From the cell containing the given text, extract its center point as [x, y] coordinate. 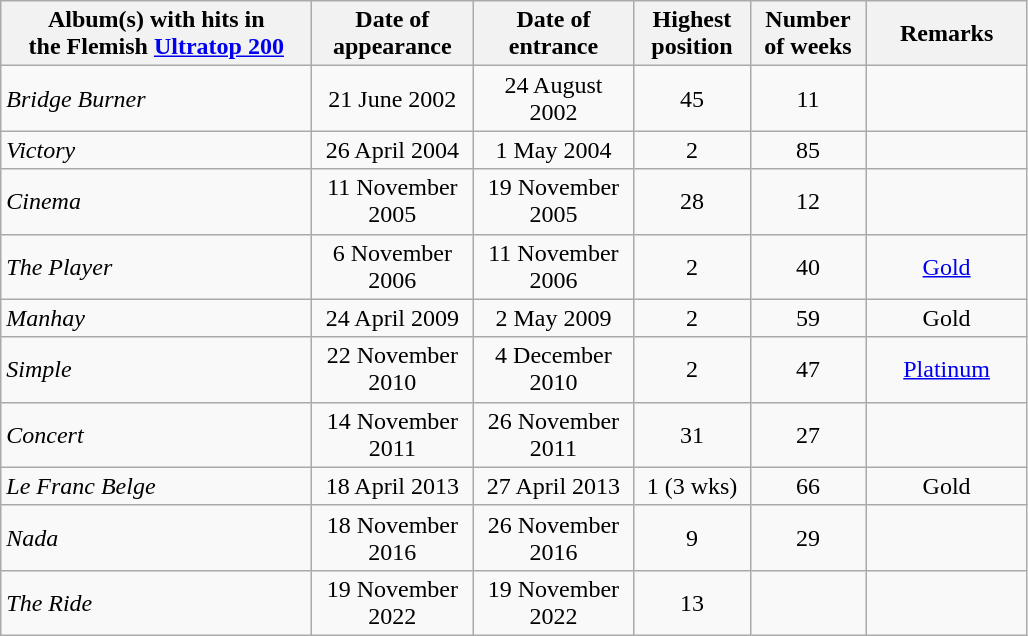
24 August 2002 [554, 98]
27 April 2013 [554, 486]
22 November 2010 [392, 370]
21 June 2002 [392, 98]
Concert [156, 434]
The Player [156, 266]
59 [808, 318]
31 [692, 434]
29 [808, 538]
24 April 2009 [392, 318]
11 November 2005 [392, 202]
1 (3 wks) [692, 486]
1 May 2004 [554, 150]
6 November 2006 [392, 266]
85 [808, 150]
18 November 2016 [392, 538]
Date ofappearance [392, 34]
Simple [156, 370]
Platinum [946, 370]
Numberof weeks [808, 34]
26 November 2011 [554, 434]
47 [808, 370]
Bridge Burner [156, 98]
4 December 2010 [554, 370]
26 November 2016 [554, 538]
Date ofentrance [554, 34]
Manhay [156, 318]
9 [692, 538]
14 November 2011 [392, 434]
Nada [156, 538]
28 [692, 202]
11 [808, 98]
Cinema [156, 202]
Le Franc Belge [156, 486]
The Ride [156, 602]
45 [692, 98]
27 [808, 434]
2 May 2009 [554, 318]
19 November 2005 [554, 202]
Victory [156, 150]
Album(s) with hits in the Flemish Ultratop 200 [156, 34]
40 [808, 266]
11 November 2006 [554, 266]
26 April 2004 [392, 150]
66 [808, 486]
12 [808, 202]
Remarks [946, 34]
13 [692, 602]
18 April 2013 [392, 486]
Highestposition [692, 34]
